Extract the [X, Y] coordinate from the center of the cell holding the provided text.  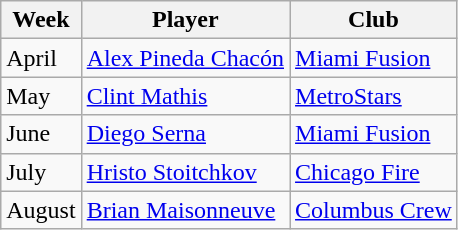
August [41, 210]
Alex Pineda Chacón [185, 58]
Columbus Crew [374, 210]
Hristo Stoitchkov [185, 172]
April [41, 58]
July [41, 172]
June [41, 134]
MetroStars [374, 96]
Week [41, 20]
Club [374, 20]
Player [185, 20]
Brian Maisonneuve [185, 210]
Chicago Fire [374, 172]
Diego Serna [185, 134]
May [41, 96]
Clint Mathis [185, 96]
